Return [X, Y] of the center of cell containing provided text 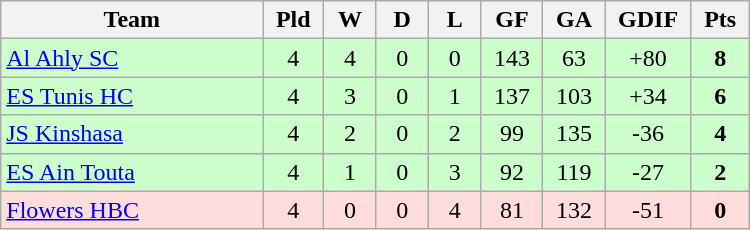
-51 [648, 210]
6 [720, 96]
132 [574, 210]
99 [512, 134]
92 [512, 172]
103 [574, 96]
L [454, 20]
Flowers HBC [132, 210]
ES Tunis HC [132, 96]
119 [574, 172]
W [350, 20]
-36 [648, 134]
63 [574, 58]
81 [512, 210]
JS Kinshasa [132, 134]
GDIF [648, 20]
+34 [648, 96]
143 [512, 58]
Al Ahly SC [132, 58]
+80 [648, 58]
137 [512, 96]
Pts [720, 20]
D [402, 20]
ES Ain Touta [132, 172]
GA [574, 20]
135 [574, 134]
8 [720, 58]
GF [512, 20]
Pld [294, 20]
Team [132, 20]
-27 [648, 172]
